Search for the cell housing the specified text and yield its (x, y) center coordinate. 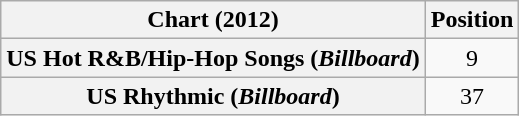
37 (472, 96)
US Rhythmic (Billboard) (213, 96)
9 (472, 58)
Chart (2012) (213, 20)
Position (472, 20)
US Hot R&B/Hip-Hop Songs (Billboard) (213, 58)
